Identify which cell holds the provided text, then report its [x, y] central coordinate. 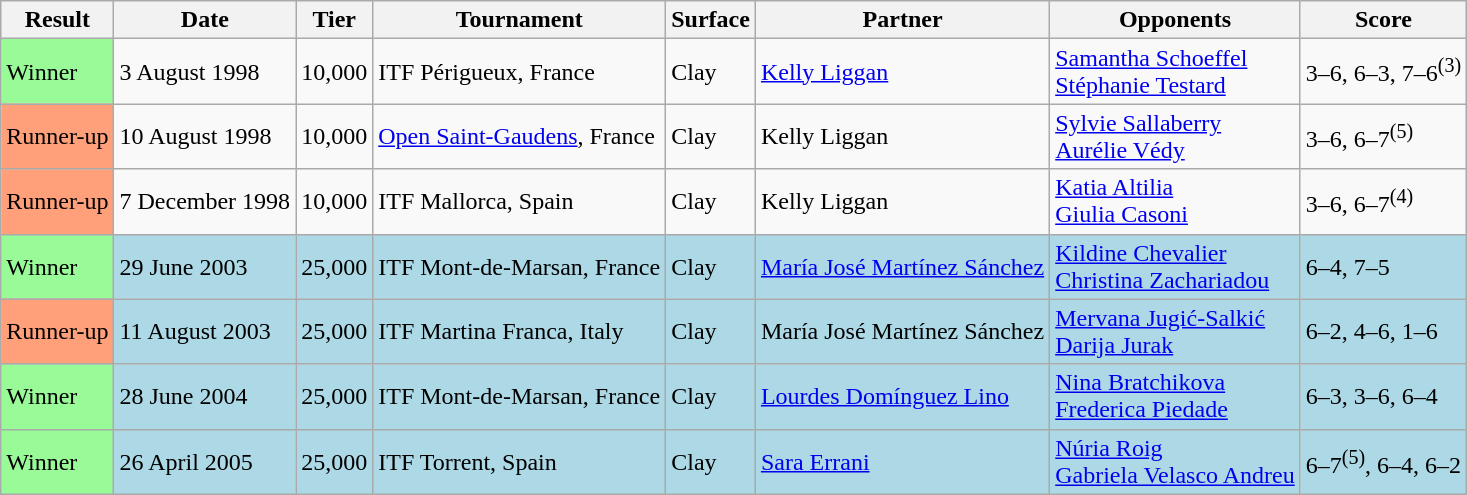
Open Saint-Gaudens, France [520, 136]
28 June 2004 [205, 396]
10 August 1998 [205, 136]
Samantha Schoeffel Stéphanie Testard [1176, 72]
3–6, 6–7(4) [1383, 202]
Tier [334, 20]
Surface [711, 20]
Lourdes Domínguez Lino [902, 396]
6–7(5), 6–4, 6–2 [1383, 462]
ITF Périgueux, France [520, 72]
6–2, 4–6, 1–6 [1383, 332]
6–3, 3–6, 6–4 [1383, 396]
11 August 2003 [205, 332]
3 August 1998 [205, 72]
Mervana Jugić-Salkić Darija Jurak [1176, 332]
Partner [902, 20]
ITF Torrent, Spain [520, 462]
Opponents [1176, 20]
ITF Mallorca, Spain [520, 202]
3–6, 6–7(5) [1383, 136]
Nina Bratchikova Frederica Piedade [1176, 396]
26 April 2005 [205, 462]
Kildine Chevalier Christina Zachariadou [1176, 266]
Núria Roig Gabriela Velasco Andreu [1176, 462]
3–6, 6–3, 7–6(3) [1383, 72]
Sylvie Sallaberry Aurélie Védy [1176, 136]
Score [1383, 20]
29 June 2003 [205, 266]
ITF Martina Franca, Italy [520, 332]
Katia Altilia Giulia Casoni [1176, 202]
Sara Errani [902, 462]
Tournament [520, 20]
Date [205, 20]
6–4, 7–5 [1383, 266]
Result [58, 20]
7 December 1998 [205, 202]
